Scan for the cell matching the given text and deliver its [X, Y] coordinate at center. 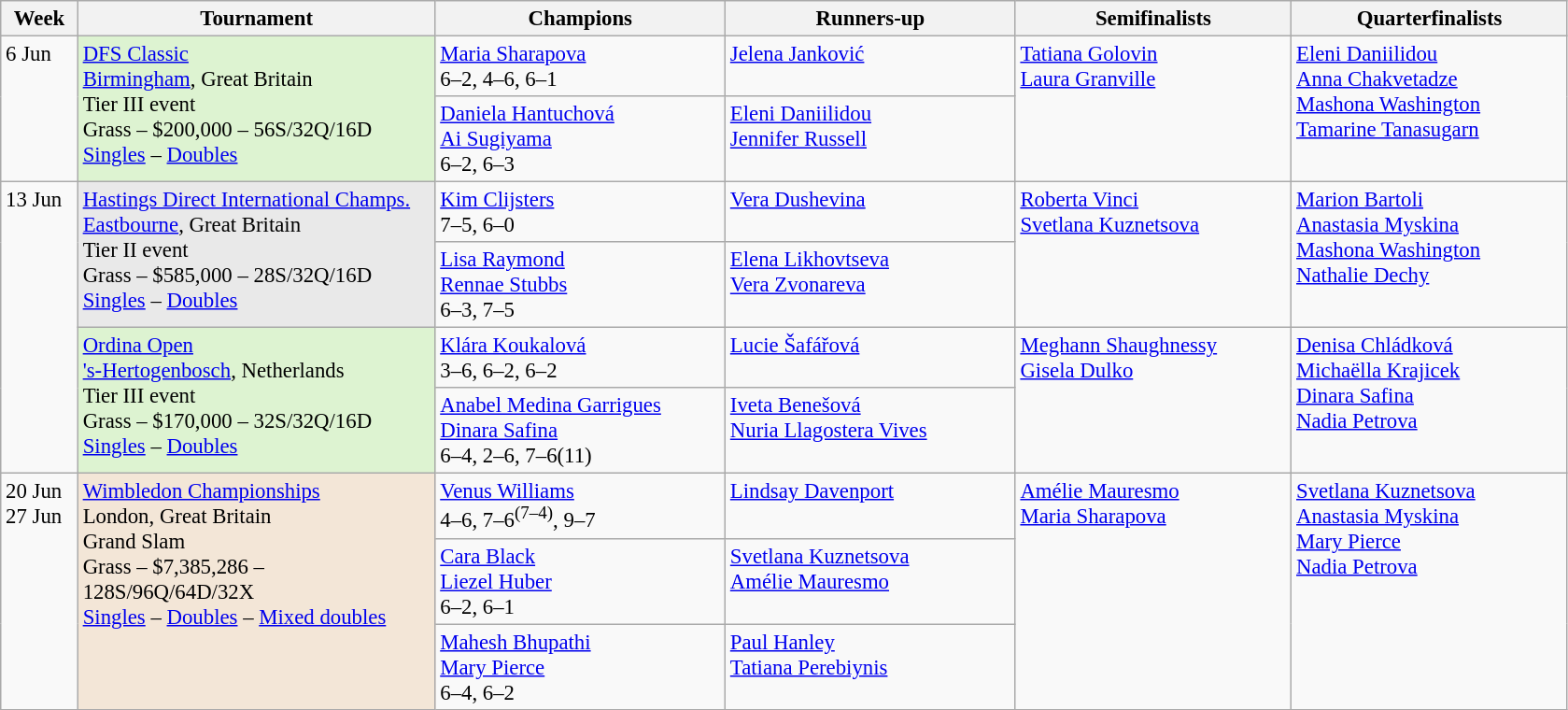
20 Jun27 Jun [39, 591]
Wimbledon Championships London, Great Britain Grand Slam Grass – $7,385,286 – 128S/96Q/64D/32XSingles – Doubles – Mixed doubles [256, 591]
Vera Dushevina [870, 213]
Venus Williams 4–6, 7–6(7–4), 9–7 [581, 506]
Meghann Shaughnessy Gisela Dulko [1153, 401]
6 Jun [39, 109]
Maria Sharapova 6–2, 4–6, 6–1 [581, 67]
Roberta Vinci Svetlana Kuznetsova [1153, 255]
Champions [581, 19]
DFS Classic Birmingham, Great Britain Tier III event Grass – $200,000 – 56S/32Q/16D Singles – Doubles [256, 109]
Lisa Raymond Rennae Stubbs6–3, 7–5 [581, 285]
Amélie Mauresmo Maria Sharapova [1153, 591]
Quarterfinalists [1430, 19]
Tournament [256, 19]
Iveta Benešová Nuria Llagostera Vives [870, 432]
Marion Bartoli Anastasia Myskina Mashona Washington Nathalie Dechy [1430, 255]
Mahesh Bhupathi Mary Pierce6–4, 6–2 [581, 667]
Lindsay Davenport [870, 506]
Lucie Šafářová [870, 359]
Semifinalists [1153, 19]
Elena Likhovtseva Vera Zvonareva [870, 285]
Hastings Direct International Champs. Eastbourne, Great Britain Tier II event Grass – $585,000 – 28S/32Q/16D Singles – Doubles [256, 255]
Paul Hanley Tatiana Perebiynis [870, 667]
Anabel Medina Garrigues Dinara Safina6–4, 2–6, 7–6(11) [581, 432]
Svetlana Kuznetsova Anastasia Myskina Mary Pierce Nadia Petrova [1430, 591]
Eleni Daniilidou Jennifer Russell [870, 139]
Daniela Hantuchová Ai Sugiyama6–2, 6–3 [581, 139]
13 Jun [39, 328]
Tatiana Golovin Laura Granville [1153, 109]
Kim Clijsters 7–5, 6–0 [581, 213]
Cara Black Liezel Huber6–2, 6–1 [581, 581]
Week [39, 19]
Ordina Open 's-Hertogenbosch, Netherlands Tier III event Grass – $170,000 – 32S/32Q/16DSingles – Doubles [256, 401]
Klára Koukalová 3–6, 6–2, 6–2 [581, 359]
Runners-up [870, 19]
Denisa Chládková Michaëlla Krajicek Dinara Safina Nadia Petrova [1430, 401]
Eleni Daniilidou Anna Chakvetadze Mashona Washington Tamarine Tanasugarn [1430, 109]
Jelena Janković [870, 67]
Svetlana Kuznetsova Amélie Mauresmo [870, 581]
